Scan for the cell matching the given text and deliver its [x, y] coordinate at center. 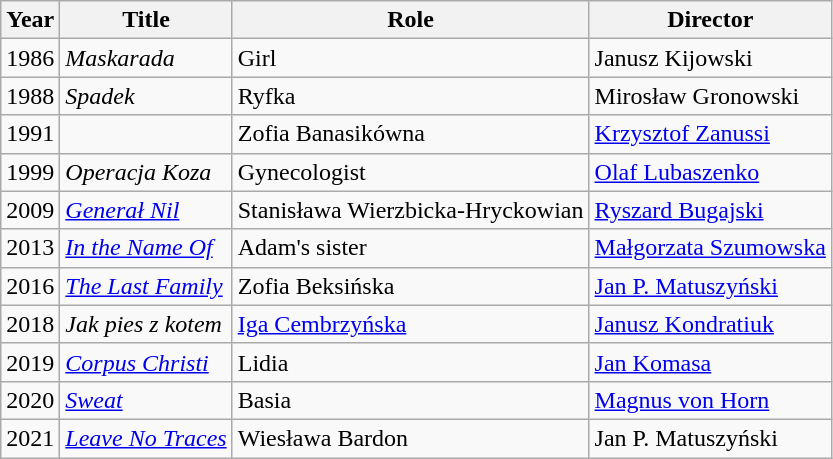
Operacja Koza [146, 172]
Girl [410, 58]
Krzysztof Zanussi [710, 134]
Sweat [146, 400]
Basia [410, 400]
2013 [30, 248]
1991 [30, 134]
Corpus Christi [146, 362]
Zofia Beksińska [410, 286]
Leave No Traces [146, 438]
Mirosław Gronowski [710, 96]
Wiesława Bardon [410, 438]
2021 [30, 438]
2020 [30, 400]
Spadek [146, 96]
Title [146, 20]
Gynecologist [410, 172]
Zofia Banasikówna [410, 134]
Adam's sister [410, 248]
2018 [30, 324]
Jak pies z kotem [146, 324]
2019 [30, 362]
1988 [30, 96]
Director [710, 20]
1986 [30, 58]
Iga Cembrzyńska [410, 324]
Janusz Kijowski [710, 58]
Janusz Kondratiuk [710, 324]
Ryfka [410, 96]
In the Name Of [146, 248]
2009 [30, 210]
Maskarada [146, 58]
The Last Family [146, 286]
Year [30, 20]
Jan Komasa [710, 362]
Lidia [410, 362]
Generał Nil [146, 210]
Role [410, 20]
2016 [30, 286]
Stanisława Wierzbicka-Hryckowian [410, 210]
Magnus von Horn [710, 400]
Ryszard Bugajski [710, 210]
Małgorzata Szumowska [710, 248]
Olaf Lubaszenko [710, 172]
1999 [30, 172]
